For the text-containing cell, return its midpoint in (x, y) coordinate format. 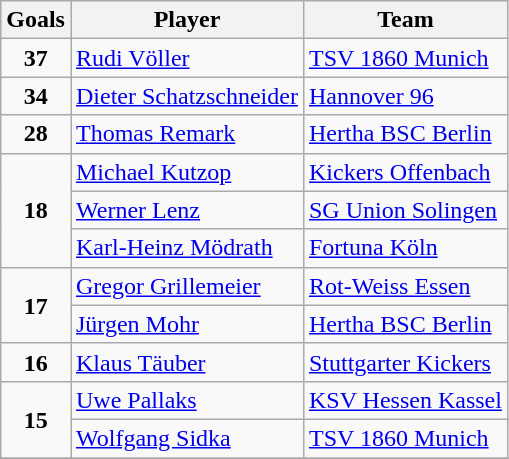
Jürgen Mohr (186, 324)
Rot-Weiss Essen (405, 286)
Wolfgang Sidka (186, 438)
Karl-Heinz Mödrath (186, 248)
18 (36, 210)
SG Union Solingen (405, 210)
Team (405, 20)
Goals (36, 20)
Klaus Täuber (186, 362)
Rudi Völler (186, 58)
34 (36, 96)
Hannover 96 (405, 96)
Stuttgarter Kickers (405, 362)
37 (36, 58)
Gregor Grillemeier (186, 286)
KSV Hessen Kassel (405, 400)
15 (36, 419)
Fortuna Köln (405, 248)
16 (36, 362)
Werner Lenz (186, 210)
Player (186, 20)
28 (36, 134)
Kickers Offenbach (405, 172)
17 (36, 305)
Michael Kutzop (186, 172)
Dieter Schatzschneider (186, 96)
Uwe Pallaks (186, 400)
Thomas Remark (186, 134)
